Identify which cell holds the provided text, then report its (x, y) central coordinate. 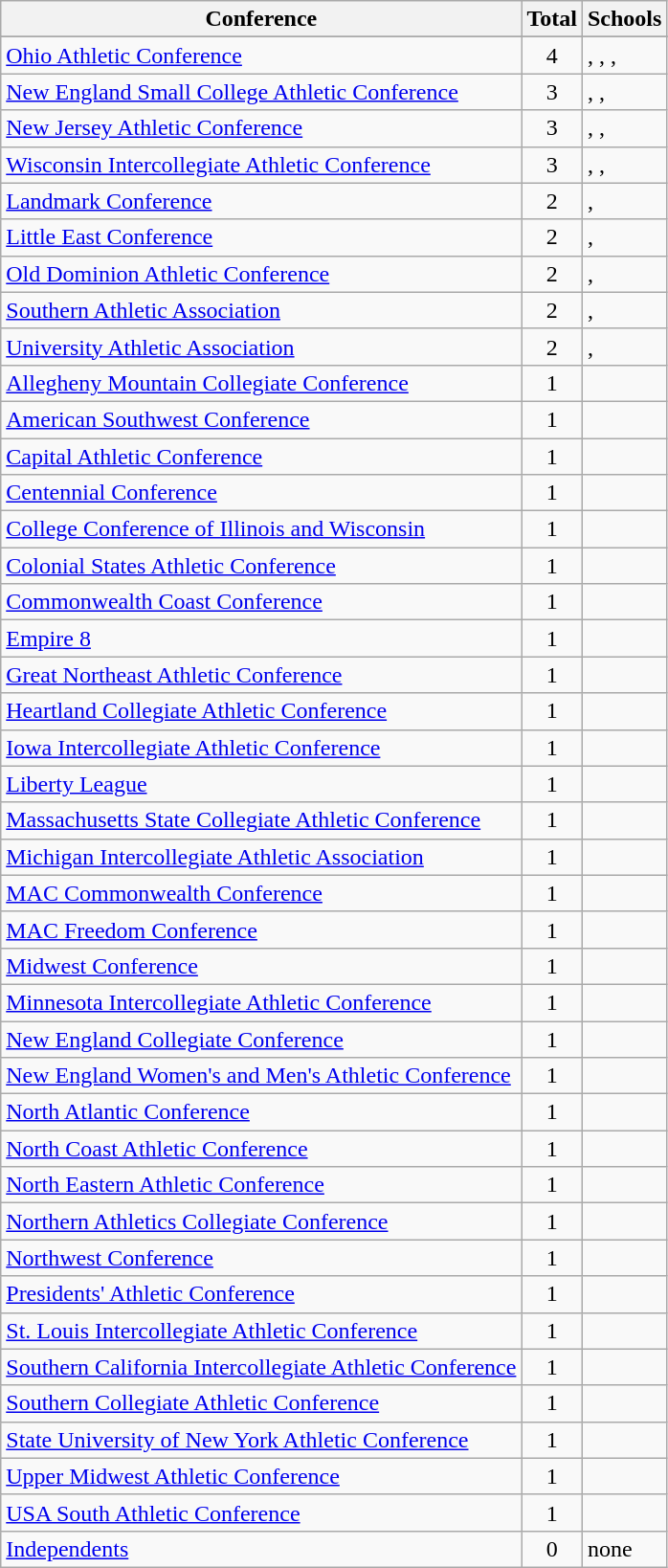
Minnesota Intercollegiate Athletic Conference (261, 1002)
Michigan Intercollegiate Athletic Association (261, 857)
Northwest Conference (261, 1258)
Old Dominion Athletic Conference (261, 274)
North Coast Athletic Conference (261, 1149)
Northern Athletics Collegiate Conference (261, 1221)
University Athletic Association (261, 347)
Presidents' Athletic Conference (261, 1294)
Midwest Conference (261, 966)
North Atlantic Conference (261, 1112)
USA South Athletic Conference (261, 1512)
Total (552, 19)
State University of New York Athletic Conference (261, 1440)
Conference (261, 19)
New England Small College Athletic Conference (261, 92)
Heartland Collegiate Athletic Conference (261, 711)
Capital Athletic Conference (261, 457)
Upper Midwest Athletic Conference (261, 1476)
Southern Collegiate Athletic Conference (261, 1403)
Great Northeast Athletic Conference (261, 675)
College Conference of Illinois and Wisconsin (261, 529)
Empire 8 (261, 638)
MAC Commonwealth Conference (261, 893)
American Southwest Conference (261, 419)
0 (552, 1549)
Little East Conference (261, 237)
Southern Athletic Association (261, 310)
North Eastern Athletic Conference (261, 1185)
New England Collegiate Conference (261, 1039)
St. Louis Intercollegiate Athletic Conference (261, 1331)
Schools (624, 19)
Landmark Conference (261, 201)
Iowa Intercollegiate Athletic Conference (261, 748)
, , , (624, 56)
MAC Freedom Conference (261, 930)
Commonwealth Coast Conference (261, 602)
Massachusetts State Collegiate Athletic Conference (261, 820)
Southern California Intercollegiate Athletic Conference (261, 1367)
Allegheny Mountain Collegiate Conference (261, 383)
Liberty League (261, 784)
4 (552, 56)
Colonial States Athletic Conference (261, 566)
Ohio Athletic Conference (261, 56)
Independents (261, 1549)
Centennial Conference (261, 493)
none (624, 1549)
New Jersey Athletic Conference (261, 128)
New England Women's and Men's Athletic Conference (261, 1076)
Wisconsin Intercollegiate Athletic Conference (261, 165)
